Pinpoint the cell where the given text exists, returning its (X, Y) midpoint coordinate. 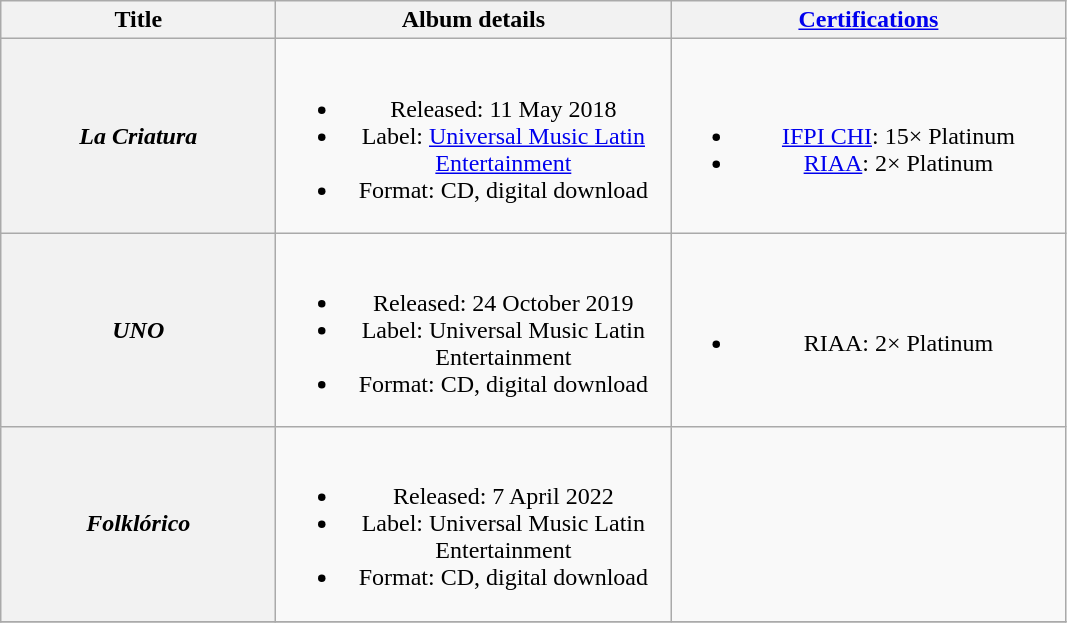
Released: 11 May 2018Label: Universal Music Latin EntertainmentFormat: CD, digital download (474, 136)
Released: 24 October 2019Label: Universal Music Latin EntertainmentFormat: CD, digital download (474, 330)
Certifications (868, 20)
UNO (138, 330)
Title (138, 20)
RIAA: 2× Platinum (868, 330)
IFPI CHI: 15× PlatinumRIAA: 2× Platinum (868, 136)
Album details (474, 20)
Released: 7 April 2022Label: Universal Music Latin EntertainmentFormat: CD, digital download (474, 524)
Folklórico (138, 524)
La Criatura (138, 136)
